Identify which cell holds the provided text, then report its [x, y] central coordinate. 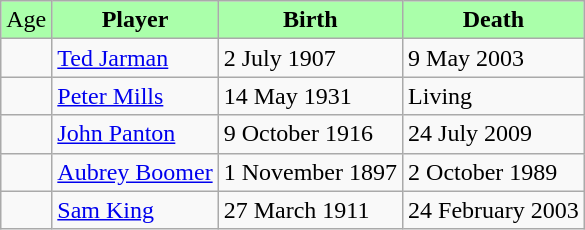
Death [494, 20]
Peter Mills [135, 96]
John Panton [135, 134]
2 July 1907 [310, 58]
9 October 1916 [310, 134]
Sam King [135, 210]
2 October 1989 [494, 172]
14 May 1931 [310, 96]
1 November 1897 [310, 172]
Aubrey Boomer [135, 172]
Living [494, 96]
Player [135, 20]
9 May 2003 [494, 58]
Ted Jarman [135, 58]
24 February 2003 [494, 210]
Age [26, 20]
Birth [310, 20]
24 July 2009 [494, 134]
27 March 1911 [310, 210]
